Scan for the cell matching the given text and deliver its [X, Y] coordinate at center. 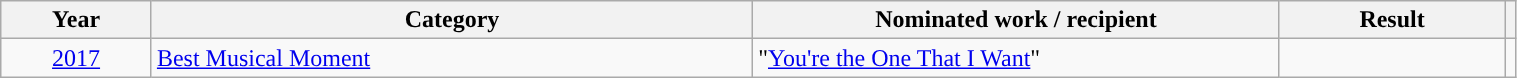
Category [452, 20]
Year [76, 20]
"You're the One That I Want" [1016, 58]
2017 [76, 58]
Result [1392, 20]
Nominated work / recipient [1016, 20]
Best Musical Moment [452, 58]
